Pinpoint the cell where the given text exists, returning its (x, y) midpoint coordinate. 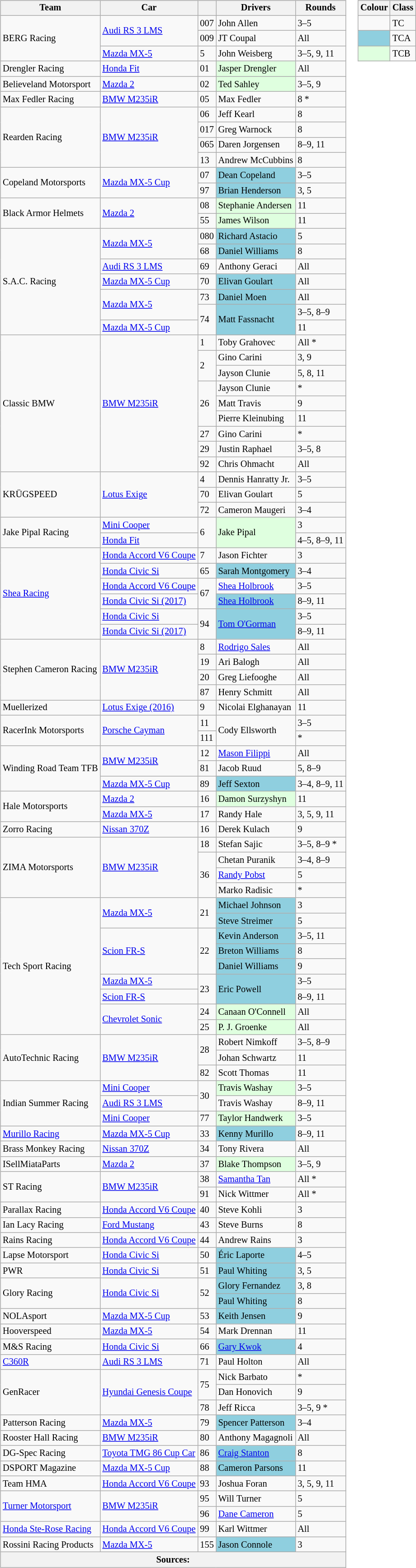
54 (207, 1332)
DG-Spec Racing (50, 1453)
65 (207, 571)
5, 8, 11 (320, 373)
Rossini Racing Products (50, 1544)
AutoTechnic Racing (50, 1058)
Joshua Foran (256, 1483)
88 (207, 1469)
Murillo Racing (50, 1134)
S.A.C. Racing (50, 282)
Spencer Patterson (256, 1423)
3–4, 8–9, 11 (320, 784)
Team HMA (50, 1483)
Rains Racing (50, 1240)
Black Armor Helmets (50, 213)
Kenny Murillo (256, 1134)
71 (207, 1362)
Rodrigo Sales (256, 647)
Stephen Cameron Racing (50, 670)
Jason Fichter (256, 556)
07 (207, 175)
02 (207, 84)
37 (207, 1164)
DSPORT Magazine (50, 1469)
86 (207, 1453)
3, 8 (320, 1286)
Brass Monkey Racing (50, 1149)
72 (207, 510)
Nick Barbato (256, 1377)
38 (207, 1179)
73 (207, 297)
Rounds (320, 8)
Chevrolet Sonic (149, 1020)
Andrew McCubbins (256, 160)
Mark Drennan (256, 1332)
81 (207, 768)
Taylor Handwerk (256, 1119)
017 (207, 130)
Greg Warnock (256, 130)
06 (207, 114)
40 (207, 1210)
Anthony Geraci (256, 267)
Winding Road Team TFB (50, 768)
Copeland Motorsports (50, 183)
22 (207, 951)
2 (207, 365)
Believeland Motorsport (50, 84)
29 (207, 449)
89 (207, 784)
TCB (403, 54)
Pierre Kleinubing (256, 419)
Randy Hale (256, 814)
01 (207, 69)
69 (207, 267)
Samantha Tan (256, 1179)
36 (207, 875)
Toyota TMG 86 Cup Car (149, 1453)
Scott Thomas (256, 1073)
3, 9 (320, 358)
Lapse Motorsport (50, 1255)
KRÜGSPEED (50, 494)
Marko Radisic (256, 890)
Indian Summer Racing (50, 1103)
Richard Astacio (256, 236)
92 (207, 464)
Lotus Exige (2016) (149, 708)
25 (207, 1027)
23 (207, 989)
Hyundai Genesis Coupe (149, 1392)
Eric Powell (256, 989)
28 (207, 1050)
GenRacer (50, 1392)
Max Fedler Racing (50, 99)
Classic BMW (50, 403)
Robert Nimkoff (256, 1042)
Colour (374, 8)
John Allen (256, 23)
5, 8–9 (320, 768)
Damon Surzyshyn (256, 799)
Jeff Sexton (256, 784)
Steve Streimer (256, 921)
Ted Sahley (256, 84)
18 (207, 845)
Jake Pipal Racing (50, 532)
Johan Schwartz (256, 1058)
Glory Fernandez (256, 1286)
Nicolai Elghanayan (256, 708)
4–5 (320, 1255)
93 (207, 1483)
Patterson Racing (50, 1423)
Tech Sport Racing (50, 966)
007 (207, 23)
ISellMiataParts (50, 1164)
C360R (50, 1362)
Muellerized (50, 708)
Class (403, 8)
Drengler Racing (50, 69)
Porsche Cayman (149, 730)
Gary Kwok (256, 1347)
80 (207, 1438)
Randy Pobst (256, 875)
155 (207, 1544)
Ian Lacy Racing (50, 1225)
13 (207, 160)
30 (207, 1096)
Chris Ohmacht (256, 464)
Jason Connole (256, 1544)
Kevin Anderson (256, 936)
Parallax Racing (50, 1210)
66 (207, 1347)
TC (403, 23)
Dan Honovich (256, 1392)
96 (207, 1514)
08 (207, 206)
87 (207, 692)
Sources: (173, 1560)
Jacob Ruud (256, 768)
Keith Jensen (256, 1316)
Anthony Magagnoli (256, 1438)
95 (207, 1499)
75 (207, 1385)
12 (207, 753)
3–5, 11 (320, 936)
Drivers (256, 8)
3–4, 8–9 (320, 860)
Lotus Exige (149, 494)
BERG Racing (50, 38)
Jeff Kearl (256, 114)
Dean Copeland (256, 175)
Justin Raphael (256, 449)
Team (50, 8)
53 (207, 1316)
Cameron Parsons (256, 1469)
Paul Holton (256, 1362)
Matt Fassnacht (256, 320)
51 (207, 1271)
NOLAsport (50, 1316)
Henry Schmitt (256, 692)
27 (207, 434)
M&S Racing (50, 1347)
44 (207, 1240)
JT Coupal (256, 38)
Karl Wittmer (256, 1529)
8 * (320, 99)
Daren Jorgensen (256, 145)
ST Racing (50, 1187)
Steve Kohli (256, 1210)
Canaan O'Connell (256, 1012)
Michael Johnson (256, 905)
Tom O'Gorman (256, 624)
080 (207, 236)
Toby Grahovec (256, 343)
Craig Stanton (256, 1453)
Stephanie Andersen (256, 206)
77 (207, 1119)
Ford Mustang (149, 1225)
Max Fedler (256, 99)
Derek Kulach (256, 829)
82 (207, 1073)
Éric Laporte (256, 1255)
78 (207, 1408)
Jake Pipal (256, 532)
ZIMA Motorsports (50, 868)
43 (207, 1225)
Cameron Maugeri (256, 510)
RacerInk Motorsports (50, 730)
PWR (50, 1271)
Mason Filippi (256, 753)
Rearden Racing (50, 137)
Hale Motorsports (50, 806)
68 (207, 251)
99 (207, 1529)
33 (207, 1134)
Honda Ste-Rose Racing (50, 1529)
6 (207, 532)
Jasper Drengler (256, 69)
Cody Ellsworth (256, 730)
17 (207, 814)
P. J. Groenke (256, 1027)
Car (149, 8)
Steve Burns (256, 1225)
Tony Rivera (256, 1149)
3–5, 8 (320, 449)
John Weisberg (256, 54)
1 (207, 343)
Glory Racing (50, 1294)
79 (207, 1423)
26 (207, 403)
TCA (403, 38)
Matt Travis (256, 404)
97 (207, 191)
Shea Racing (50, 593)
21 (207, 913)
Breton Williams (256, 951)
3–5, 8–9 * (320, 845)
Blake Thompson (256, 1164)
94 (207, 624)
Zorro Racing (50, 829)
19 (207, 662)
Hooverspeed (50, 1332)
Dane Cameron (256, 1514)
Rooster Hall Racing (50, 1438)
3–5, 9, 11 (320, 54)
05 (207, 99)
James Wilson (256, 221)
Will Turner (256, 1499)
Stefan Sajic (256, 845)
Ari Balogh (256, 662)
Daniel Moen (256, 297)
009 (207, 38)
7 (207, 556)
111 (207, 738)
Andrew Rains (256, 1240)
24 (207, 1012)
Greg Liefooghe (256, 678)
Nick Wittmer (256, 1195)
3–5, 9 * (320, 1408)
4–5, 8–9, 11 (320, 541)
50 (207, 1255)
Chetan Puranik (256, 860)
20 (207, 678)
91 (207, 1195)
Jeff Ricca (256, 1408)
55 (207, 221)
065 (207, 145)
34 (207, 1149)
67 (207, 594)
Turner Motorsport (50, 1506)
Sarah Montgomery (256, 571)
Brian Henderson (256, 191)
Dennis Hanratty Jr. (256, 480)
74 (207, 320)
52 (207, 1294)
